Detect which cell encompasses the target text, then output its (x, y) center coordinate. 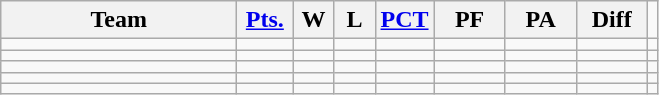
PA (540, 20)
Diff (612, 20)
Pts. (265, 20)
W (314, 20)
L (354, 20)
Team (119, 20)
PCT (404, 20)
PF (470, 20)
